Detect which cell encompasses the target text, then output its (X, Y) center coordinate. 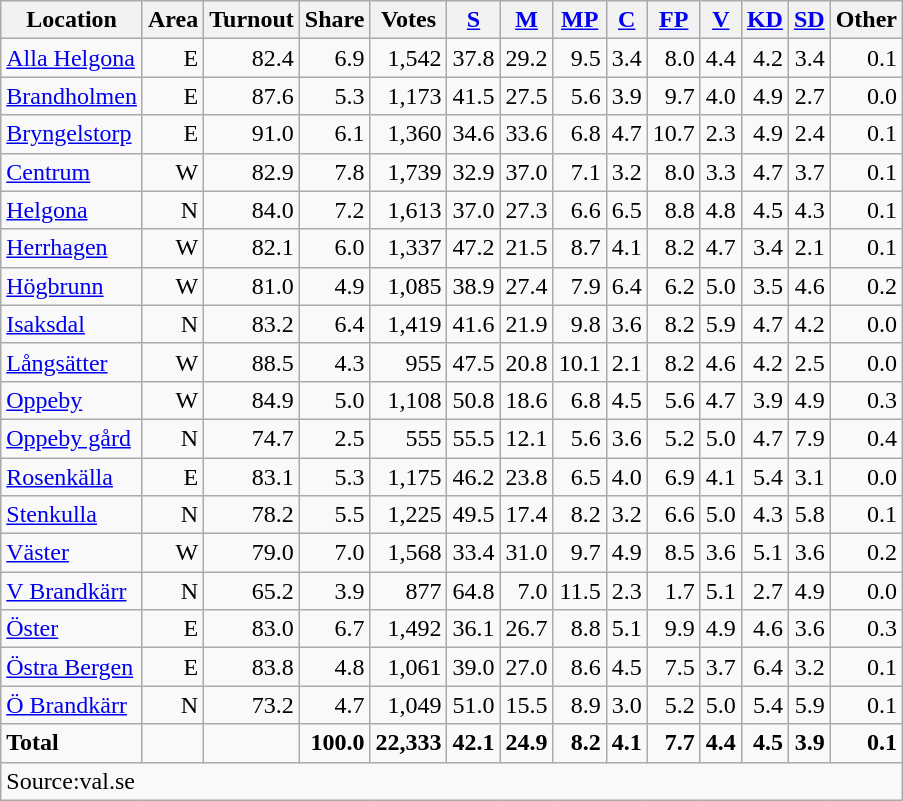
6.2 (674, 286)
1,613 (408, 210)
Oppeby (72, 400)
18.6 (526, 400)
M (526, 20)
1,085 (408, 286)
91.0 (252, 134)
0.4 (866, 438)
87.6 (252, 96)
Other (866, 20)
7.1 (580, 172)
51.0 (474, 705)
83.0 (252, 629)
KD (764, 20)
Högbrunn (72, 286)
65.2 (252, 591)
50.8 (474, 400)
S (474, 20)
3.1 (809, 477)
Östra Bergen (72, 667)
6.1 (334, 134)
31.0 (526, 553)
55.5 (474, 438)
33.6 (526, 134)
27.0 (526, 667)
33.4 (474, 553)
Source:val.se (452, 781)
1,419 (408, 324)
81.0 (252, 286)
49.5 (474, 515)
Brandholmen (72, 96)
27.4 (526, 286)
Rosenkälla (72, 477)
1,360 (408, 134)
1,175 (408, 477)
Isaksdal (72, 324)
Total (72, 743)
Centrum (72, 172)
22,333 (408, 743)
Turnout (252, 20)
Ö Brandkärr (72, 705)
9.9 (674, 629)
V (720, 20)
23.8 (526, 477)
79.0 (252, 553)
MP (580, 20)
2.4 (809, 134)
10.7 (674, 134)
5.8 (809, 515)
Area (172, 20)
21.9 (526, 324)
83.8 (252, 667)
3.5 (764, 286)
73.2 (252, 705)
83.2 (252, 324)
1,739 (408, 172)
39.0 (474, 667)
8.5 (674, 553)
82.4 (252, 58)
37.8 (474, 58)
17.4 (526, 515)
12.1 (526, 438)
Bryngelstorp (72, 134)
10.1 (580, 362)
8.7 (580, 248)
3.0 (626, 705)
34.6 (474, 134)
7.8 (334, 172)
V Brandkärr (72, 591)
555 (408, 438)
1,049 (408, 705)
C (626, 20)
1,492 (408, 629)
38.9 (474, 286)
82.1 (252, 248)
64.8 (474, 591)
Votes (408, 20)
Share (334, 20)
1,108 (408, 400)
41.6 (474, 324)
955 (408, 362)
42.1 (474, 743)
84.0 (252, 210)
1,173 (408, 96)
8.9 (580, 705)
1,542 (408, 58)
29.2 (526, 58)
Väster (72, 553)
83.1 (252, 477)
27.3 (526, 210)
9.8 (580, 324)
Location (72, 20)
7.5 (674, 667)
1,568 (408, 553)
1.7 (674, 591)
1,337 (408, 248)
24.9 (526, 743)
21.5 (526, 248)
47.5 (474, 362)
74.7 (252, 438)
7.7 (674, 743)
3.3 (720, 172)
26.7 (526, 629)
FP (674, 20)
78.2 (252, 515)
100.0 (334, 743)
47.2 (474, 248)
1,061 (408, 667)
Helgona (72, 210)
877 (408, 591)
15.5 (526, 705)
82.9 (252, 172)
36.1 (474, 629)
11.5 (580, 591)
6.7 (334, 629)
6.0 (334, 248)
Stenkulla (72, 515)
Öster (72, 629)
84.9 (252, 400)
9.5 (580, 58)
Herrhagen (72, 248)
Alla Helgona (72, 58)
Långsätter (72, 362)
88.5 (252, 362)
32.9 (474, 172)
5.5 (334, 515)
41.5 (474, 96)
1,225 (408, 515)
27.5 (526, 96)
8.6 (580, 667)
Oppeby gård (72, 438)
SD (809, 20)
46.2 (474, 477)
20.8 (526, 362)
7.2 (334, 210)
